Locate the cell with the specified text and output its (x, y) center coordinate. 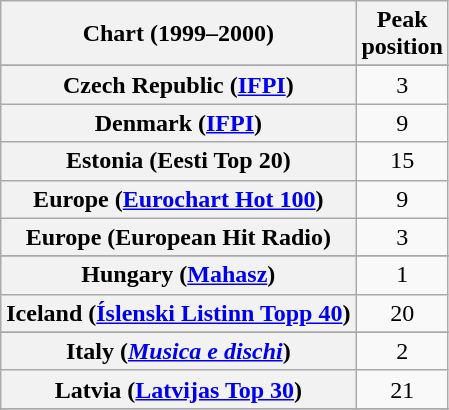
Peakposition (402, 34)
15 (402, 161)
Estonia (Eesti Top 20) (178, 161)
Europe (European Hit Radio) (178, 237)
21 (402, 389)
2 (402, 351)
Latvia (Latvijas Top 30) (178, 389)
Europe (Eurochart Hot 100) (178, 199)
Hungary (Mahasz) (178, 275)
Chart (1999–2000) (178, 34)
Italy (Musica e dischi) (178, 351)
Denmark (IFPI) (178, 123)
Czech Republic (IFPI) (178, 85)
1 (402, 275)
Iceland (Íslenski Listinn Topp 40) (178, 313)
20 (402, 313)
